Return [x, y] of the center of cell containing provided text 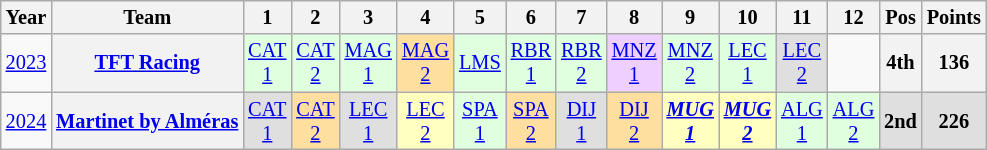
7 [581, 17]
Pos [900, 17]
10 [748, 17]
5 [480, 17]
136 [954, 63]
MAG2 [426, 63]
SPA2 [531, 121]
MNZ2 [690, 63]
226 [954, 121]
Team [147, 17]
2nd [900, 121]
9 [690, 17]
Year [26, 17]
1 [267, 17]
ALG1 [802, 121]
MNZ1 [634, 63]
ALG2 [854, 121]
3 [368, 17]
6 [531, 17]
RBR1 [531, 63]
SPA1 [480, 121]
MUG2 [748, 121]
MAG1 [368, 63]
12 [854, 17]
LMS [480, 63]
TFT Racing [147, 63]
4 [426, 17]
2 [315, 17]
8 [634, 17]
4th [900, 63]
2023 [26, 63]
MUG1 [690, 121]
RBR2 [581, 63]
DIJ1 [581, 121]
11 [802, 17]
Martinet by Alméras [147, 121]
2024 [26, 121]
Points [954, 17]
DIJ2 [634, 121]
